Find where the given text appears and provide that cell's center as (x, y) coordinate. 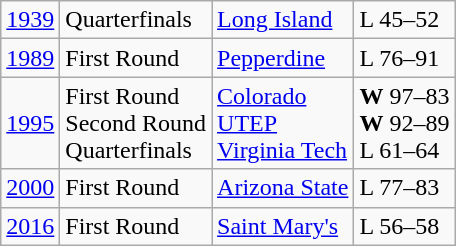
2016 (30, 226)
W 97–83W 92–89L 61–64 (404, 123)
Arizona State (283, 188)
L 77–83 (404, 188)
Quarterfinals (136, 20)
First RoundSecond RoundQuarterfinals (136, 123)
1995 (30, 123)
2000 (30, 188)
1939 (30, 20)
L 76–91 (404, 58)
Long Island (283, 20)
L 45–52 (404, 20)
Saint Mary's (283, 226)
Pepperdine (283, 58)
ColoradoUTEPVirginia Tech (283, 123)
1989 (30, 58)
L 56–58 (404, 226)
